Provide the [x, y] coordinate of the cell's center where the given text is located.  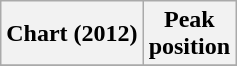
Chart (2012) [72, 34]
Peakposition [189, 34]
